Scan for the cell matching the given text and deliver its [X, Y] coordinate at center. 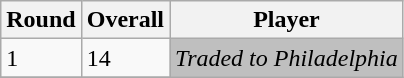
Traded to Philadelphia [287, 58]
14 [125, 58]
Overall [125, 20]
Player [287, 20]
1 [41, 58]
Round [41, 20]
